For the text-containing cell, return its midpoint in [X, Y] coordinate format. 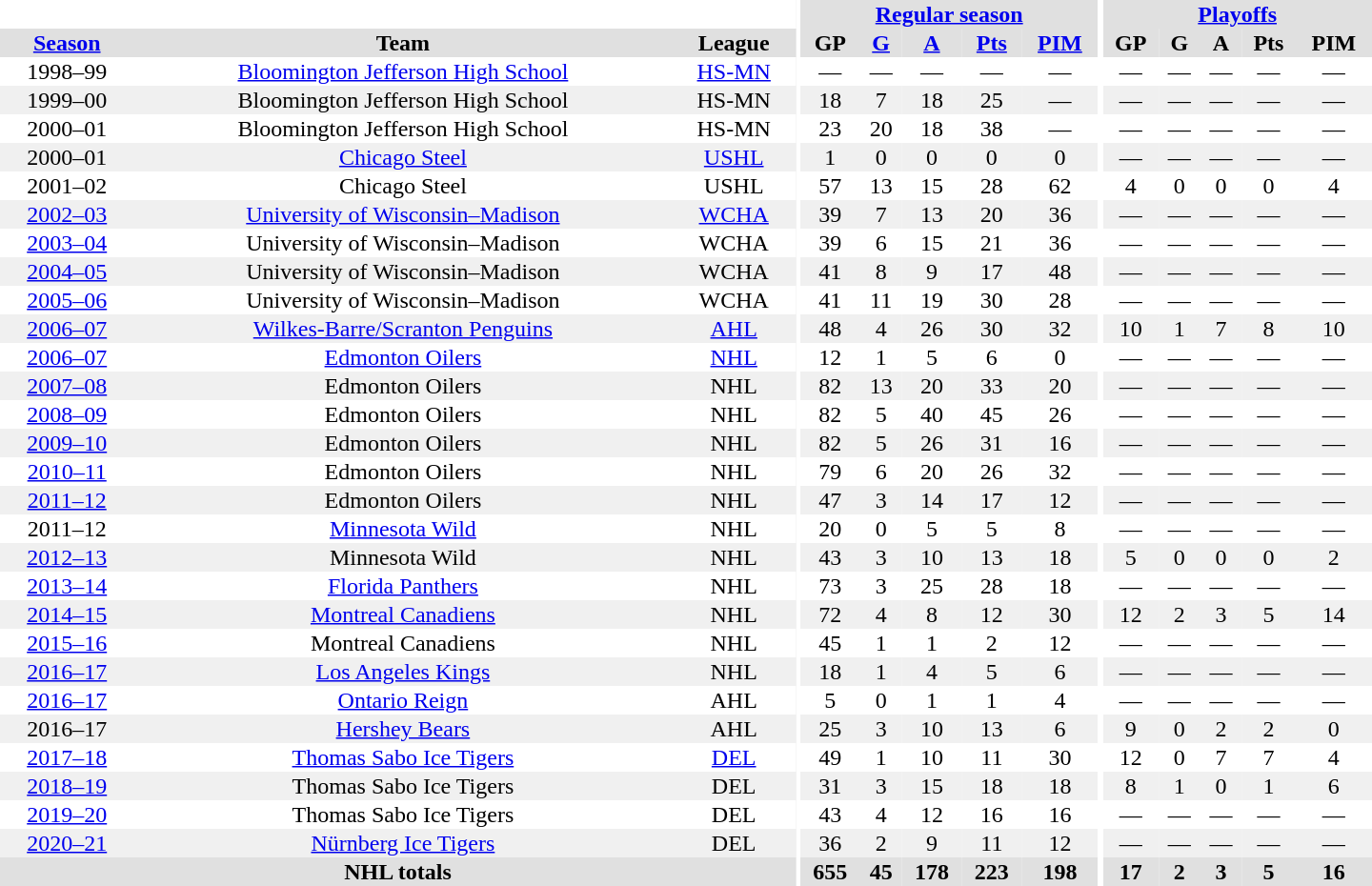
NHL totals [398, 872]
League [734, 43]
Florida Panthers [402, 586]
38 [991, 129]
2018–19 [67, 786]
72 [831, 614]
19 [932, 300]
2007–08 [67, 386]
33 [991, 386]
62 [1059, 186]
2004–05 [67, 272]
Nürnberg Ice Tigers [402, 843]
79 [831, 472]
2015–16 [67, 643]
2009–10 [67, 443]
21 [991, 243]
Ontario Reign [402, 700]
2014–15 [67, 614]
2005–06 [67, 300]
2010–11 [67, 472]
73 [831, 586]
2017–18 [67, 757]
49 [831, 757]
2008–09 [67, 414]
Playoffs [1237, 14]
1999–00 [67, 100]
2020–21 [67, 843]
Team [402, 43]
198 [1059, 872]
178 [932, 872]
2012–13 [67, 557]
2013–14 [67, 586]
Regular season [949, 14]
2001–02 [67, 186]
40 [932, 414]
655 [831, 872]
2002–03 [67, 214]
Wilkes-Barre/Scranton Penguins [402, 329]
223 [991, 872]
47 [831, 500]
57 [831, 186]
1998–99 [67, 71]
Los Angeles Kings [402, 672]
2019–20 [67, 815]
Season [67, 43]
Hershey Bears [402, 729]
23 [831, 129]
2003–04 [67, 243]
